Identify which cell holds the provided text, then report its (X, Y) central coordinate. 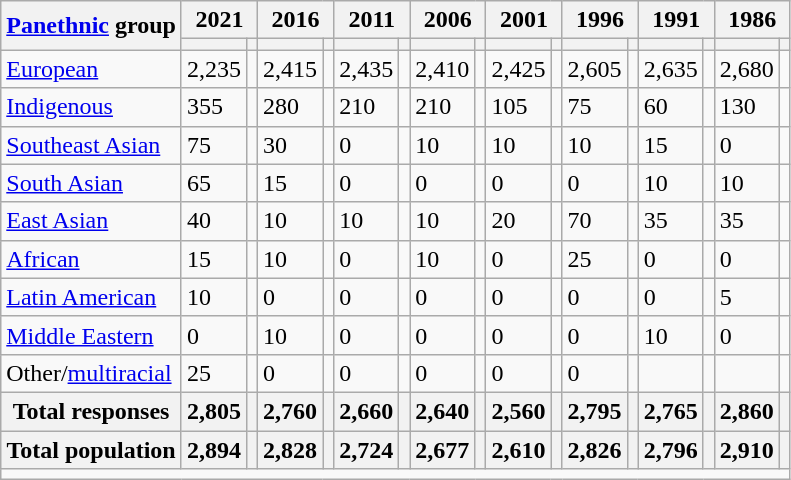
2,410 (442, 69)
Total population (92, 449)
40 (214, 221)
30 (290, 145)
2,235 (214, 69)
105 (518, 107)
60 (670, 107)
70 (594, 221)
South Asian (92, 183)
Total responses (92, 411)
2,560 (518, 411)
2,724 (366, 449)
2,765 (670, 411)
2,640 (442, 411)
2,425 (518, 69)
2,894 (214, 449)
Indigenous (92, 107)
Panethnic group (92, 26)
5 (746, 297)
2,796 (670, 449)
1986 (752, 20)
130 (746, 107)
African (92, 259)
Middle Eastern (92, 335)
Southeast Asian (92, 145)
2,910 (746, 449)
2,415 (290, 69)
2016 (296, 20)
280 (290, 107)
2,805 (214, 411)
Latin American (92, 297)
2,860 (746, 411)
2,635 (670, 69)
Other/multiracial (92, 373)
1991 (676, 20)
2,826 (594, 449)
2,828 (290, 449)
2,760 (290, 411)
2,677 (442, 449)
2,795 (594, 411)
355 (214, 107)
European (92, 69)
2,660 (366, 411)
2,605 (594, 69)
2,435 (366, 69)
65 (214, 183)
2006 (448, 20)
2,680 (746, 69)
2011 (372, 20)
2,610 (518, 449)
2021 (219, 20)
20 (518, 221)
2001 (524, 20)
East Asian (92, 221)
1996 (600, 20)
